For the text-containing cell, return its midpoint in (X, Y) coordinate format. 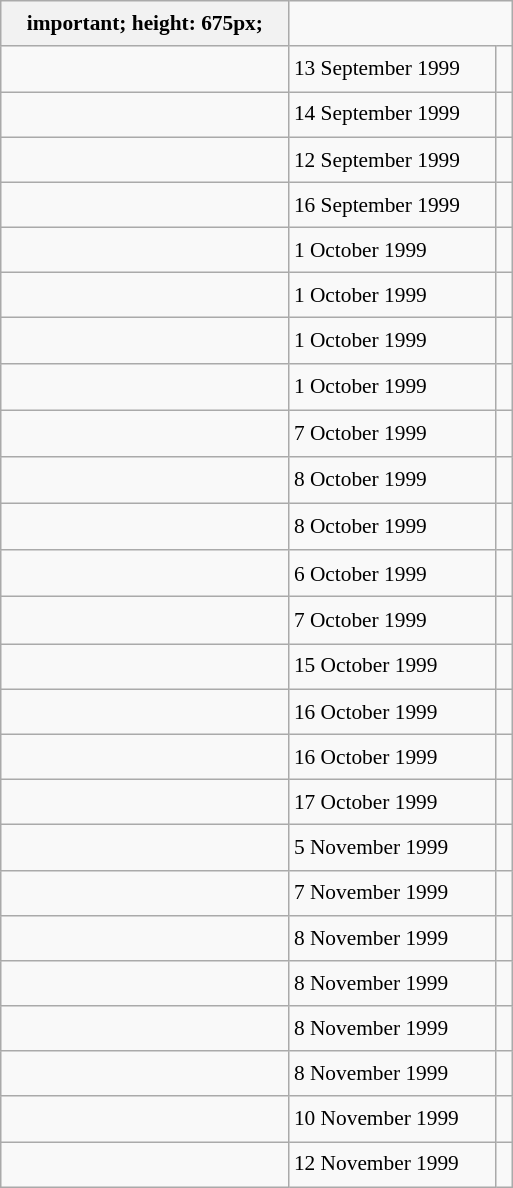
12 September 1999 (392, 160)
15 October 1999 (392, 666)
14 September 1999 (392, 114)
16 September 1999 (392, 204)
6 October 1999 (392, 574)
12 November 1999 (392, 1164)
5 November 1999 (392, 848)
7 November 1999 (392, 892)
13 September 1999 (392, 68)
important; height: 675px; (145, 24)
17 October 1999 (392, 802)
10 November 1999 (392, 1118)
